Identify which cell holds the provided text, then report its [x, y] central coordinate. 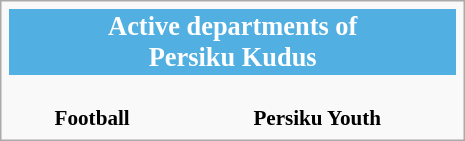
Persiku Youth [317, 105]
Football [92, 105]
Active departments ofPersiku Kudus [232, 42]
